Detect which cell encompasses the target text, then output its [x, y] center coordinate. 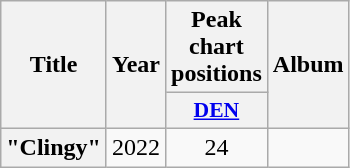
"Clingy" [54, 147]
24 [217, 147]
2022 [136, 147]
Album [308, 65]
DEN [217, 111]
Peak chart positions [217, 47]
Year [136, 65]
Title [54, 65]
